Return the [X, Y] coordinate for the center point of the cell that contains the specified text.  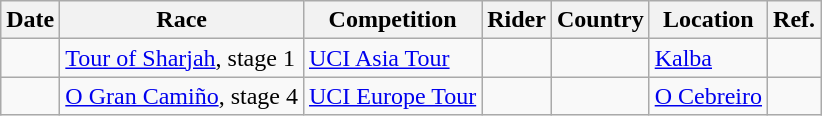
Rider [517, 20]
Tour of Sharjah, stage 1 [182, 58]
Location [708, 20]
O Gran Camiño, stage 4 [182, 96]
Kalba [708, 58]
UCI Asia Tour [392, 58]
O Cebreiro [708, 96]
Competition [392, 20]
Ref. [794, 20]
UCI Europe Tour [392, 96]
Race [182, 20]
Country [600, 20]
Date [30, 20]
